Scan for the cell matching the given text and deliver its (X, Y) coordinate at center. 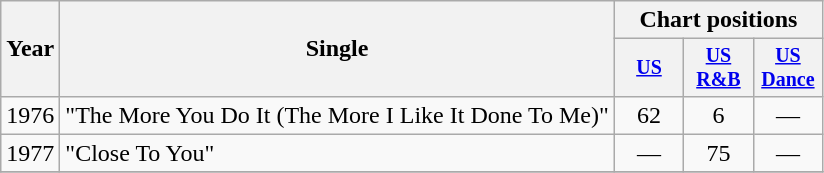
"Close To You" (337, 153)
"The More You Do It (The More I Like It Done To Me)" (337, 115)
6 (718, 115)
75 (718, 153)
US (648, 68)
62 (648, 115)
1976 (30, 115)
Single (337, 49)
USR&B (718, 68)
USDance (788, 68)
Chart positions (718, 20)
1977 (30, 153)
Year (30, 49)
